Detect which cell encompasses the target text, then output its (x, y) center coordinate. 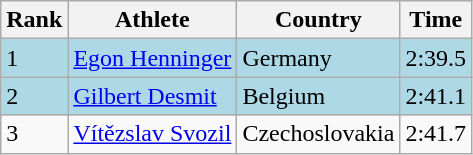
Gilbert Desmit (152, 96)
2:41.1 (436, 96)
Belgium (318, 96)
Germany (318, 58)
Vítězslav Svozil (152, 134)
2:41.7 (436, 134)
Egon Henninger (152, 58)
Czechoslovakia (318, 134)
Rank (34, 20)
Athlete (152, 20)
2:39.5 (436, 58)
Country (318, 20)
3 (34, 134)
Time (436, 20)
1 (34, 58)
2 (34, 96)
